Provide the [X, Y] coordinate of the cell's center where the given text is located.  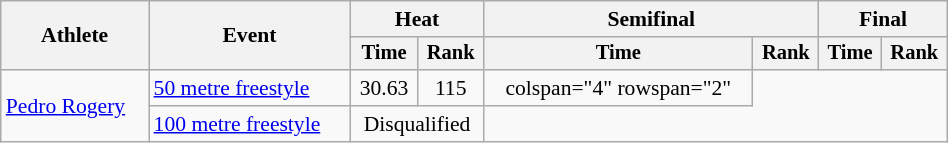
Heat [416, 19]
Event [250, 36]
50 metre freestyle [250, 88]
Final [884, 19]
colspan="4" rowspan="2" [618, 88]
30.63 [384, 88]
115 [451, 88]
Semifinal [652, 19]
Pedro Rogery [75, 106]
Athlete [75, 36]
100 metre freestyle [250, 124]
Disqualified [416, 124]
